Output the [x, y] coordinate of the center of the cell containing the given text.  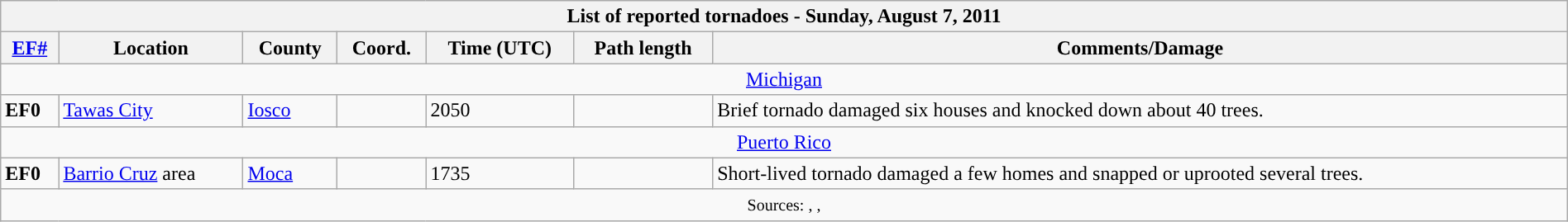
Location [151, 48]
Coord. [382, 48]
Michigan [784, 79]
EF# [30, 48]
Iosco [290, 111]
Time (UTC) [500, 48]
Sources: , , [784, 205]
Barrio Cruz area [151, 173]
2050 [500, 111]
1735 [500, 173]
Path length [643, 48]
County [290, 48]
Comments/Damage [1140, 48]
Puerto Rico [784, 142]
Short-lived tornado damaged a few homes and snapped or uprooted several trees. [1140, 173]
List of reported tornadoes - Sunday, August 7, 2011 [784, 17]
Brief tornado damaged six houses and knocked down about 40 trees. [1140, 111]
Tawas City [151, 111]
Moca [290, 173]
